Identify which cell holds the provided text, then report its [x, y] central coordinate. 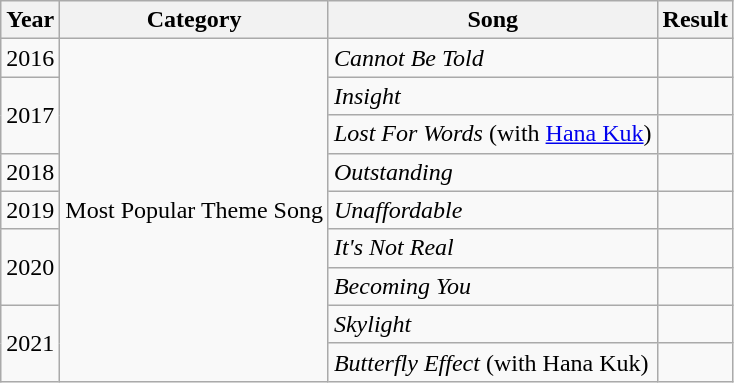
Outstanding [492, 172]
It's Not Real [492, 248]
Result [695, 20]
Lost For Words (with Hana Kuk) [492, 134]
2017 [30, 115]
Unaffordable [492, 210]
Skylight [492, 324]
Song [492, 20]
2021 [30, 343]
2020 [30, 267]
Cannot Be Told [492, 58]
2018 [30, 172]
Insight [492, 96]
2016 [30, 58]
Becoming You [492, 286]
Category [194, 20]
Butterfly Effect (with Hana Kuk) [492, 362]
2019 [30, 210]
Year [30, 20]
Most Popular Theme Song [194, 210]
